Provide the (X, Y) coordinate of the cell's center where the given text is located.  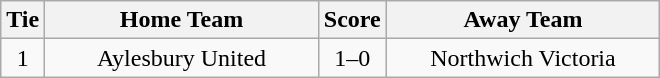
1–0 (352, 58)
Score (352, 20)
Home Team (182, 20)
Away Team (523, 20)
1 (23, 58)
Aylesbury United (182, 58)
Tie (23, 20)
Northwich Victoria (523, 58)
